Scan for the cell matching the given text and deliver its [x, y] coordinate at center. 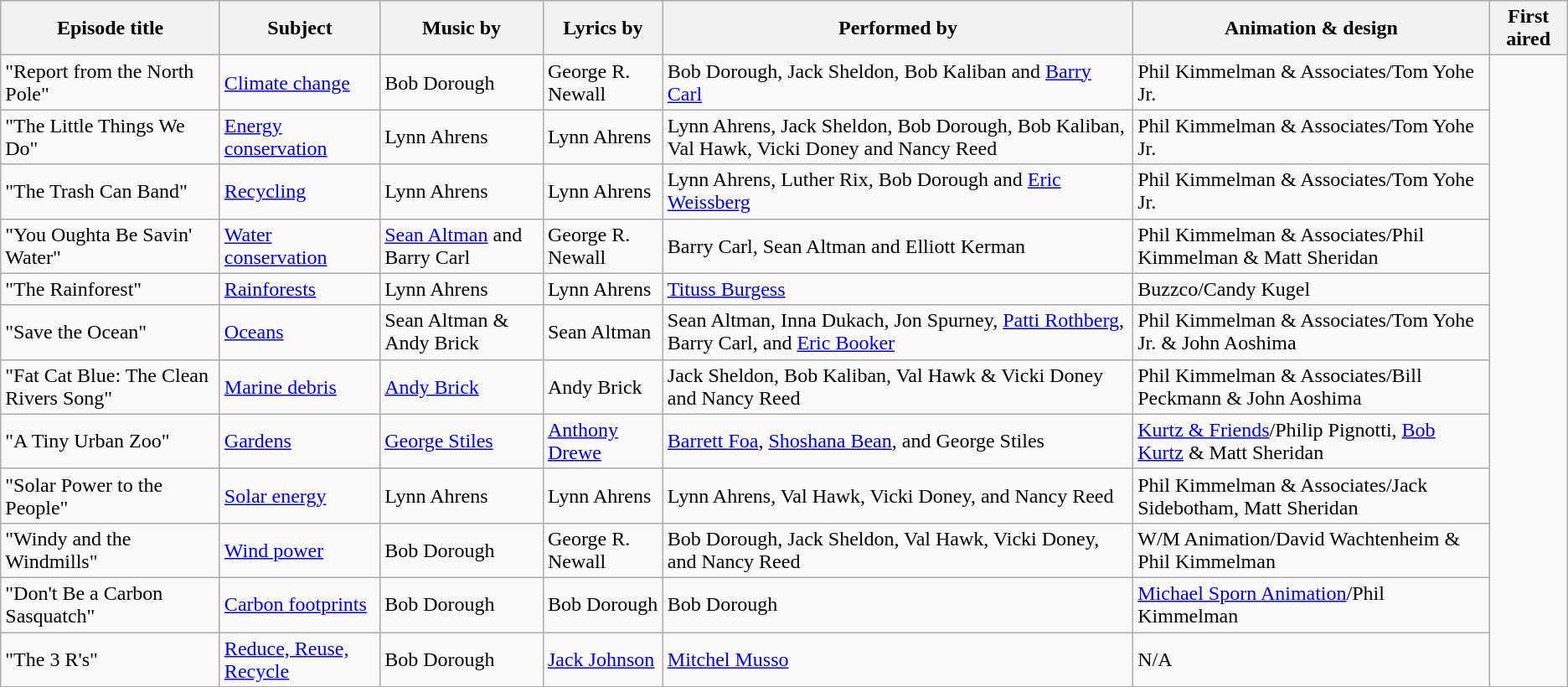
Gardens [300, 441]
"Fat Cat Blue: The Clean Rivers Song" [111, 387]
Lynn Ahrens, Luther Rix, Bob Dorough and Eric Weissberg [898, 191]
Barrett Foa, Shoshana Bean, and George Stiles [898, 441]
George Stiles [462, 441]
Michael Sporn Animation/Phil Kimmelman [1312, 605]
Climate change [300, 82]
Kurtz & Friends/Philip Pignotti, Bob Kurtz & Matt Sheridan [1312, 441]
Bob Dorough, Jack Sheldon, Val Hawk, Vicki Doney, and Nancy Reed [898, 550]
"The 3 R's" [111, 659]
Oceans [300, 332]
"Solar Power to the People" [111, 496]
Buzzco/Candy Kugel [1312, 289]
Tituss Burgess [898, 289]
Rainforests [300, 289]
"The Rainforest" [111, 289]
"Don't Be a Carbon Sasquatch" [111, 605]
Lynn Ahrens, Jack Sheldon, Bob Dorough, Bob Kaliban, Val Hawk, Vicki Doney and Nancy Reed [898, 137]
"Windy and the Windmills" [111, 550]
Sean Altman, Inna Dukach, Jon Spurney, Patti Rothberg, Barry Carl, and Eric Booker [898, 332]
Wind power [300, 550]
Sean Altman and Barry Carl [462, 246]
Mitchel Musso [898, 659]
"A Tiny Urban Zoo" [111, 441]
Sean Altman [603, 332]
Music by [462, 28]
"Save the Ocean" [111, 332]
Solar energy [300, 496]
Reduce, Reuse, Recycle [300, 659]
Anthony Drewe [603, 441]
W/M Animation/David Wachtenheim & Phil Kimmelman [1312, 550]
Jack Sheldon, Bob Kaliban, Val Hawk & Vicki Doney and Nancy Reed [898, 387]
Water conservation [300, 246]
Sean Altman & Andy Brick [462, 332]
Phil Kimmelman & Associates/Tom Yohe Jr. & John Aoshima [1312, 332]
Barry Carl, Sean Altman and Elliott Kerman [898, 246]
Jack Johnson [603, 659]
Phil Kimmelman & Associates/Bill Peckmann & John Aoshima [1312, 387]
Lyrics by [603, 28]
Subject [300, 28]
"The Little Things We Do" [111, 137]
Bob Dorough, Jack Sheldon, Bob Kaliban and Barry Carl [898, 82]
Episode title [111, 28]
"The Trash Can Band" [111, 191]
"You Oughta Be Savin' Water" [111, 246]
Energy conservation [300, 137]
Carbon footprints [300, 605]
Lynn Ahrens, Val Hawk, Vicki Doney, and Nancy Reed [898, 496]
Phil Kimmelman & Associates/Jack Sidebotham, Matt Sheridan [1312, 496]
Marine debris [300, 387]
"Report from the North Pole" [111, 82]
N/A [1312, 659]
First aired [1528, 28]
Animation & design [1312, 28]
Performed by [898, 28]
Phil Kimmelman & Associates/Phil Kimmelman & Matt Sheridan [1312, 246]
Recycling [300, 191]
